Return the [X, Y] coordinate for the center point of the cell that contains the specified text.  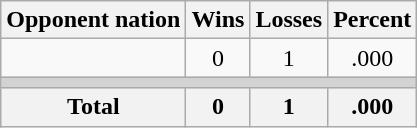
Wins [218, 20]
Total [94, 107]
Losses [289, 20]
Percent [372, 20]
Opponent nation [94, 20]
